Output the [x, y] coordinate of the center of the cell containing the given text.  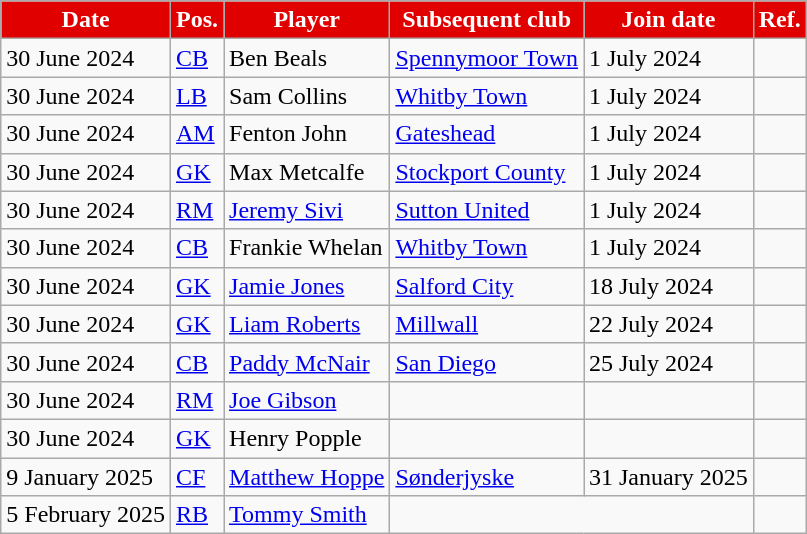
Ref. [780, 20]
Stockport County [487, 172]
18 July 2024 [669, 286]
Date [86, 20]
Player [307, 20]
Matthew Hoppe [307, 477]
Frankie Whelan [307, 248]
LB [196, 96]
25 July 2024 [669, 362]
Pos. [196, 20]
San Diego [487, 362]
Max Metcalfe [307, 172]
Tommy Smith [307, 515]
Millwall [487, 324]
Salford City [487, 286]
9 January 2025 [86, 477]
Gateshead [487, 134]
RB [196, 515]
CF [196, 477]
31 January 2025 [669, 477]
22 July 2024 [669, 324]
Spennymoor Town [487, 58]
Join date [669, 20]
Sutton United [487, 210]
Jeremy Sivi [307, 210]
Liam Roberts [307, 324]
AM [196, 134]
Jamie Jones [307, 286]
Joe Gibson [307, 400]
Sam Collins [307, 96]
Ben Beals [307, 58]
Paddy McNair [307, 362]
Sønderjyske [487, 477]
Fenton John [307, 134]
5 February 2025 [86, 515]
Subsequent club [487, 20]
Henry Popple [307, 438]
